Extract the (x, y) coordinate from the center of the cell holding the provided text.  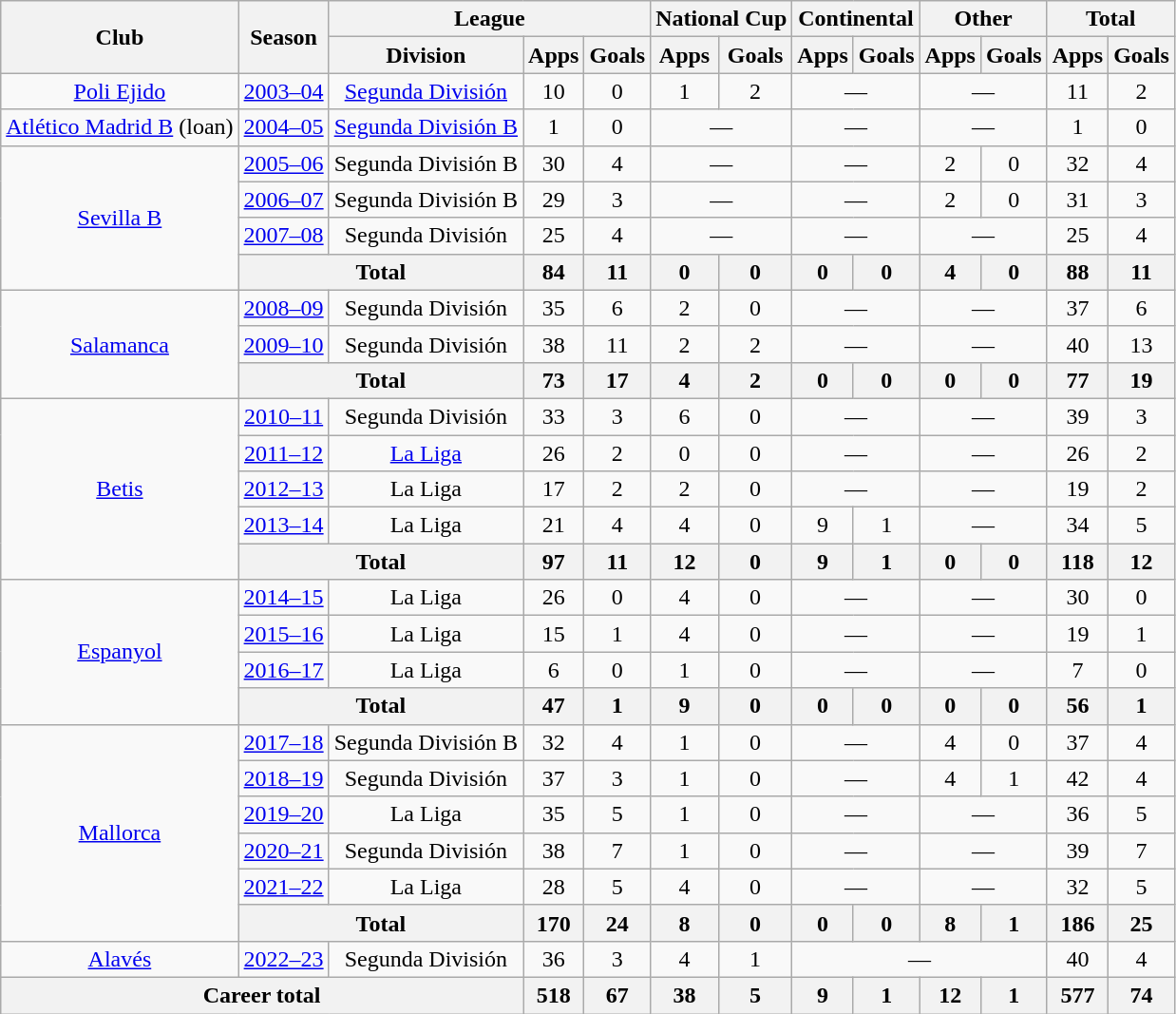
170 (554, 923)
77 (1077, 380)
Espanyol (120, 652)
2009–10 (283, 344)
2008–09 (283, 308)
Career total (262, 995)
Atlético Madrid B (loan) (120, 127)
2021–22 (283, 887)
2022–23 (283, 959)
97 (554, 562)
2019–20 (283, 814)
Betis (120, 488)
2011–12 (283, 453)
73 (554, 380)
24 (617, 923)
118 (1077, 562)
Season (283, 37)
84 (554, 272)
74 (1142, 995)
Club (120, 37)
2005–06 (283, 163)
518 (554, 995)
2007–08 (283, 236)
2010–11 (283, 416)
67 (617, 995)
2018–19 (283, 778)
2006–07 (283, 200)
42 (1077, 778)
186 (1077, 923)
2012–13 (283, 489)
34 (1077, 526)
2017–18 (283, 742)
577 (1077, 995)
10 (554, 91)
Continental (856, 19)
28 (554, 887)
Alavés (120, 959)
Salamanca (120, 344)
21 (554, 526)
2020–21 (283, 851)
2013–14 (283, 526)
47 (554, 706)
League (490, 19)
Other (983, 19)
National Cup (722, 19)
2015–16 (283, 634)
2003–04 (283, 91)
56 (1077, 706)
Poli Ejido (120, 91)
2016–17 (283, 670)
33 (554, 416)
2014–15 (283, 598)
Mallorca (120, 832)
Division (426, 55)
31 (1077, 200)
88 (1077, 272)
Sevilla B (120, 218)
29 (554, 200)
13 (1142, 344)
15 (554, 634)
2004–05 (283, 127)
